Return (x, y) of the center of cell containing provided text 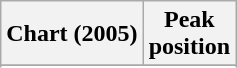
Peakposition (189, 34)
Chart (2005) (72, 34)
